For the text-containing cell, return its midpoint in (X, Y) coordinate format. 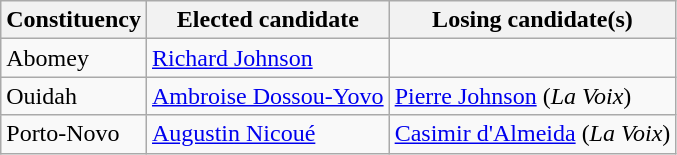
Casimir d'Almeida (La Voix) (532, 134)
Ouidah (74, 96)
Losing candidate(s) (532, 20)
Constituency (74, 20)
Richard Johnson (268, 58)
Porto-Novo (74, 134)
Pierre Johnson (La Voix) (532, 96)
Ambroise Dossou-Yovo (268, 96)
Abomey (74, 58)
Elected candidate (268, 20)
Augustin Nicoué (268, 134)
